From the cell containing the given text, extract its center point as (X, Y) coordinate. 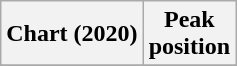
Peakposition (189, 34)
Chart (2020) (72, 34)
